Search for the cell housing the specified text and yield its (X, Y) center coordinate. 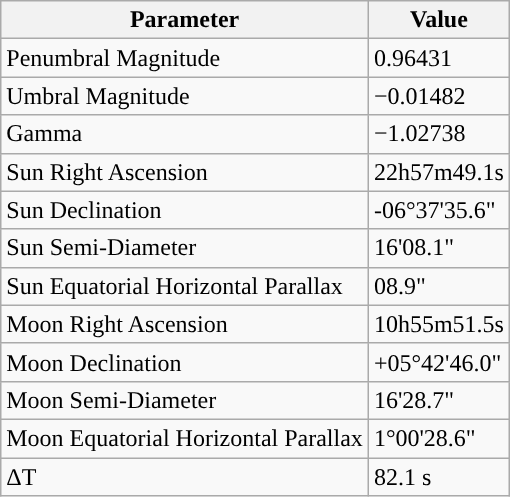
Moon Right Ascension (185, 324)
Moon Declination (185, 362)
82.1 s (438, 477)
22h57m49.1s (438, 172)
16'08.1" (438, 248)
+05°42'46.0" (438, 362)
0.96431 (438, 58)
10h55m51.5s (438, 324)
Sun Equatorial Horizontal Parallax (185, 286)
−0.01482 (438, 96)
Moon Equatorial Horizontal Parallax (185, 438)
Umbral Magnitude (185, 96)
Sun Semi-Diameter (185, 248)
Parameter (185, 20)
Sun Right Ascension (185, 172)
08.9" (438, 286)
Gamma (185, 134)
Sun Declination (185, 210)
-06°37'35.6" (438, 210)
Value (438, 20)
ΔT (185, 477)
16'28.7" (438, 400)
−1.02738 (438, 134)
Penumbral Magnitude (185, 58)
Moon Semi-Diameter (185, 400)
1°00'28.6" (438, 438)
